For the text-containing cell, return its midpoint in [X, Y] coordinate format. 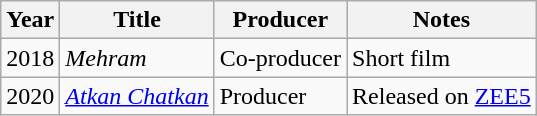
Notes [442, 20]
Mehram [137, 58]
Title [137, 20]
2018 [30, 58]
2020 [30, 96]
Short film [442, 58]
Year [30, 20]
Atkan Chatkan [137, 96]
Co-producer [280, 58]
Released on ZEE5 [442, 96]
